Scan for the cell matching the given text and deliver its (x, y) coordinate at center. 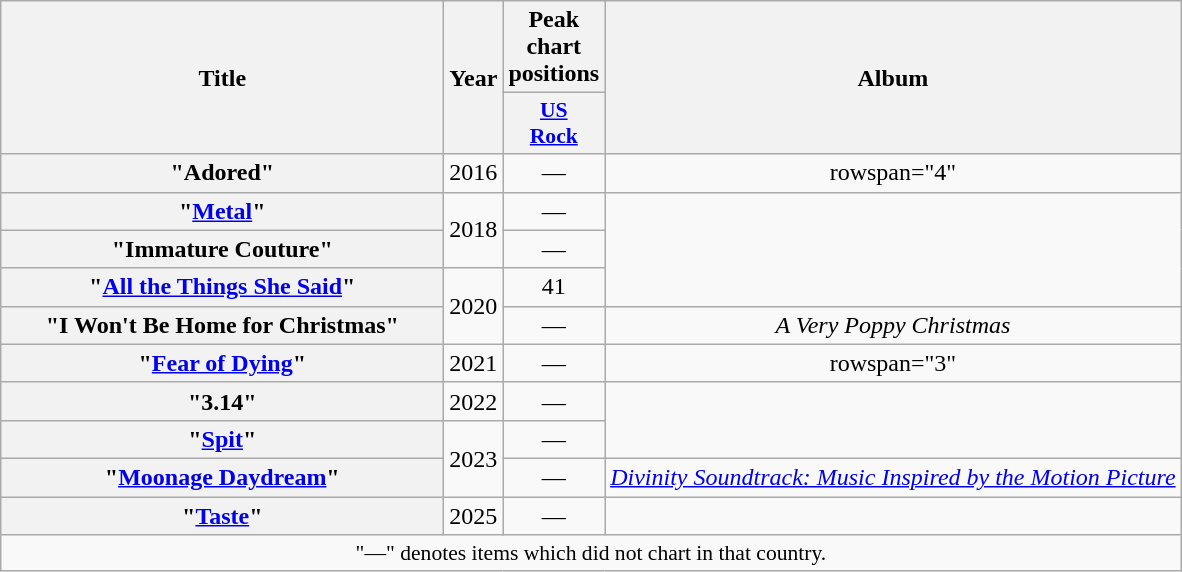
2021 (474, 363)
"3.14" (222, 401)
"I Won't Be Home for Christmas" (222, 325)
rowspan="3" (893, 363)
Album (893, 78)
2018 (474, 230)
2023 (474, 458)
Title (222, 78)
Peak chart positions (554, 47)
"Adored" (222, 173)
"Fear of Dying" (222, 363)
"Taste" (222, 515)
41 (554, 287)
"—" denotes items which did not chart in that country. (591, 553)
2016 (474, 173)
"Immature Couture" (222, 249)
USRock (554, 124)
"Moonage Daydream" (222, 477)
2025 (474, 515)
rowspan="4" (893, 173)
Divinity Soundtrack: Music Inspired by the Motion Picture (893, 477)
2020 (474, 306)
Year (474, 78)
"Metal" (222, 211)
2022 (474, 401)
"Spit" (222, 439)
"All the Things She Said" (222, 287)
A Very Poppy Christmas (893, 325)
